Return [x, y] of the center of cell containing provided text 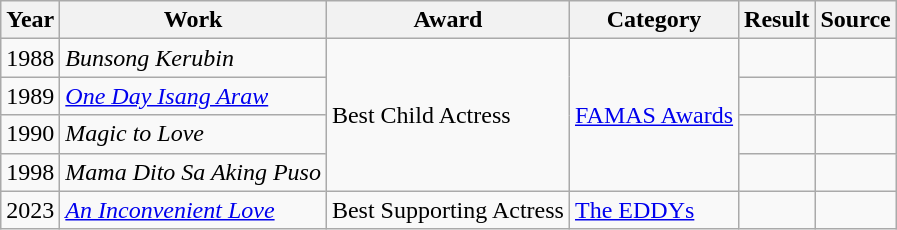
Award [448, 20]
2023 [30, 210]
Work [194, 20]
Bunsong Kerubin [194, 58]
1998 [30, 172]
The EDDYs [654, 210]
1988 [30, 58]
Category [654, 20]
Best Child Actress [448, 115]
Year [30, 20]
Best Supporting Actress [448, 210]
Result [777, 20]
1989 [30, 96]
FAMAS Awards [654, 115]
1990 [30, 134]
An Inconvenient Love [194, 210]
One Day Isang Araw [194, 96]
Mama Dito Sa Aking Puso [194, 172]
Source [856, 20]
Magic to Love [194, 134]
